For the text-containing cell, return its midpoint in [x, y] coordinate format. 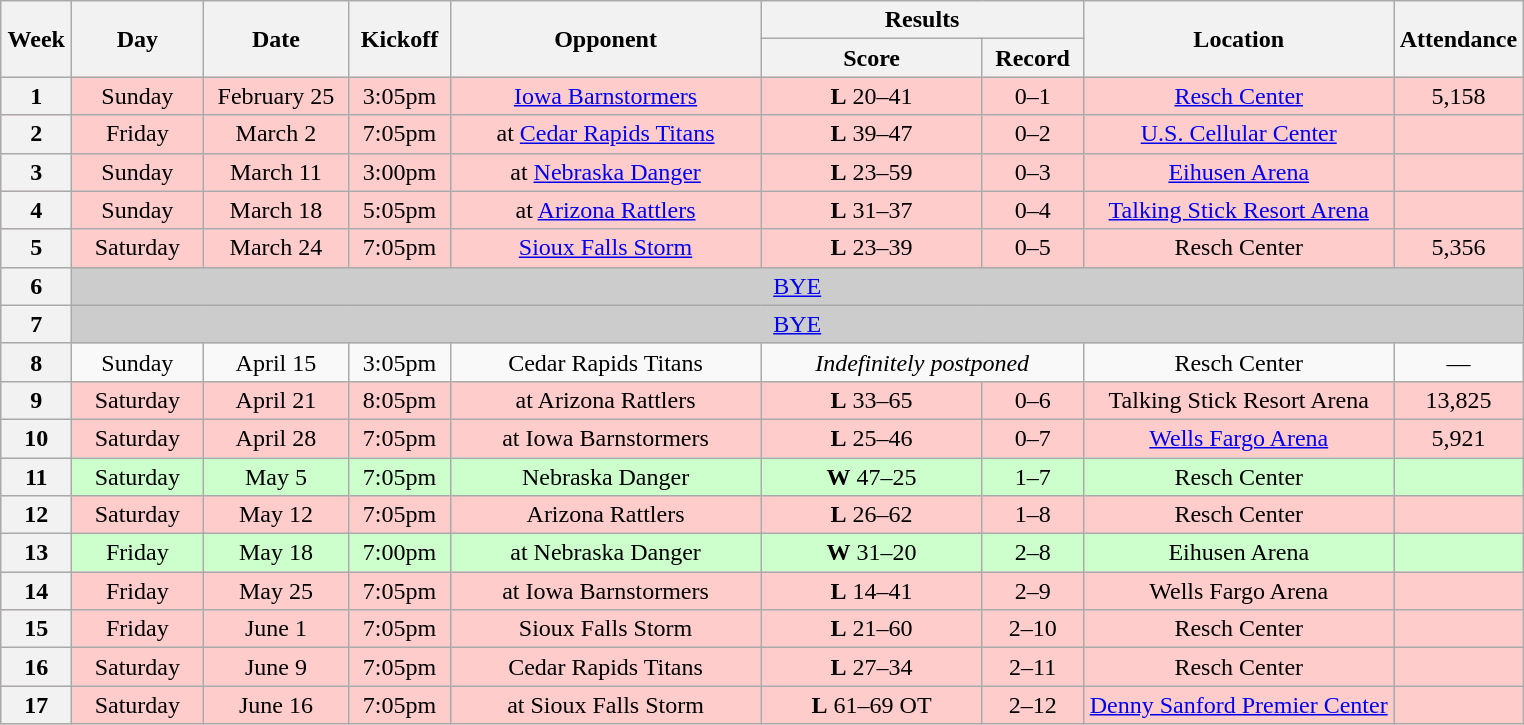
11 [36, 477]
L 61–69 OT [872, 705]
Iowa Barnstormers [606, 96]
5,356 [1458, 248]
Kickoff [400, 39]
June 1 [276, 629]
0–6 [1032, 400]
Date [276, 39]
7 [36, 324]
May 18 [276, 553]
2–12 [1032, 705]
L 26–62 [872, 515]
2–11 [1032, 667]
June 9 [276, 667]
L 14–41 [872, 591]
12 [36, 515]
Score [872, 58]
6 [36, 286]
L 39–47 [872, 134]
U.S. Cellular Center [1238, 134]
W 31–20 [872, 553]
0–1 [1032, 96]
Arizona Rattlers [606, 515]
— [1458, 362]
1–8 [1032, 515]
0–2 [1032, 134]
L 25–46 [872, 438]
at Sioux Falls Storm [606, 705]
L 23–59 [872, 172]
March 24 [276, 248]
March 11 [276, 172]
Record [1032, 58]
at Cedar Rapids Titans [606, 134]
1–7 [1032, 477]
0–4 [1032, 210]
Opponent [606, 39]
0–3 [1032, 172]
May 12 [276, 515]
3 [36, 172]
February 25 [276, 96]
June 16 [276, 705]
5 [36, 248]
17 [36, 705]
L 31–37 [872, 210]
Week [36, 39]
Indefinitely postponed [922, 362]
Nebraska Danger [606, 477]
3:00pm [400, 172]
1 [36, 96]
April 15 [276, 362]
10 [36, 438]
14 [36, 591]
15 [36, 629]
Results [922, 20]
May 5 [276, 477]
2–10 [1032, 629]
0–5 [1032, 248]
4 [36, 210]
13 [36, 553]
Denny Sanford Premier Center [1238, 705]
9 [36, 400]
8 [36, 362]
L 23–39 [872, 248]
7:00pm [400, 553]
L 27–34 [872, 667]
8:05pm [400, 400]
2–9 [1032, 591]
5:05pm [400, 210]
16 [36, 667]
March 18 [276, 210]
L 20–41 [872, 96]
March 2 [276, 134]
L 33–65 [872, 400]
April 21 [276, 400]
Attendance [1458, 39]
W 47–25 [872, 477]
0–7 [1032, 438]
Day [138, 39]
April 28 [276, 438]
2 [36, 134]
13,825 [1458, 400]
May 25 [276, 591]
5,158 [1458, 96]
5,921 [1458, 438]
L 21–60 [872, 629]
2–8 [1032, 553]
Location [1238, 39]
